Search for the cell housing the specified text and yield its [X, Y] center coordinate. 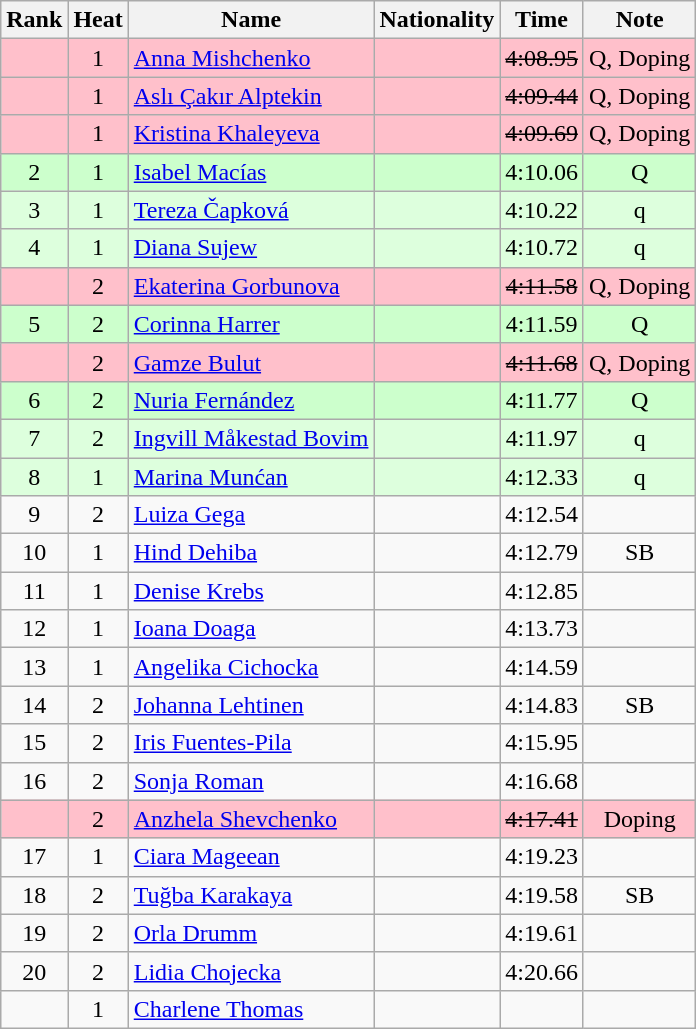
11 [34, 591]
4:12.54 [542, 515]
18 [34, 895]
16 [34, 781]
5 [34, 324]
4:11.97 [542, 438]
4:12.79 [542, 553]
4:20.66 [542, 971]
Heat [98, 20]
Ioana Doaga [251, 629]
Rank [34, 20]
Orla Drumm [251, 933]
Name [251, 20]
4:17.41 [542, 819]
9 [34, 515]
13 [34, 667]
Note [639, 20]
12 [34, 629]
14 [34, 705]
4:14.59 [542, 667]
4:10.22 [542, 210]
4:11.58 [542, 286]
Isabel Macías [251, 172]
Angelika Cichocka [251, 667]
4:11.59 [542, 324]
4:10.72 [542, 248]
Johanna Lehtinen [251, 705]
Iris Fuentes-Pila [251, 743]
Tereza Čapková [251, 210]
4:19.58 [542, 895]
4 [34, 248]
Ingvill Måkestad Bovim [251, 438]
4:16.68 [542, 781]
Nuria Fernández [251, 400]
8 [34, 477]
Gamze Bulut [251, 362]
Ciara Mageean [251, 857]
Corinna Harrer [251, 324]
Aslı Çakır Alptekin [251, 96]
Marina Munćan [251, 477]
Charlene Thomas [251, 1009]
3 [34, 210]
Luiza Gega [251, 515]
4:19.23 [542, 857]
Doping [639, 819]
4:09.44 [542, 96]
Lidia Chojecka [251, 971]
4:14.83 [542, 705]
4:15.95 [542, 743]
Hind Dehiba [251, 553]
4:12.85 [542, 591]
Anzhela Shevchenko [251, 819]
15 [34, 743]
Sonja Roman [251, 781]
19 [34, 933]
10 [34, 553]
Diana Sujew [251, 248]
4:13.73 [542, 629]
17 [34, 857]
4:19.61 [542, 933]
Denise Krebs [251, 591]
4:11.68 [542, 362]
4:08.95 [542, 58]
4:10.06 [542, 172]
4:09.69 [542, 134]
Nationality [437, 20]
Ekaterina Gorbunova [251, 286]
4:12.33 [542, 477]
Tuğba Karakaya [251, 895]
7 [34, 438]
6 [34, 400]
Time [542, 20]
Kristina Khaleyeva [251, 134]
20 [34, 971]
4:11.77 [542, 400]
Anna Mishchenko [251, 58]
